For the text-containing cell, return its midpoint in [X, Y] coordinate format. 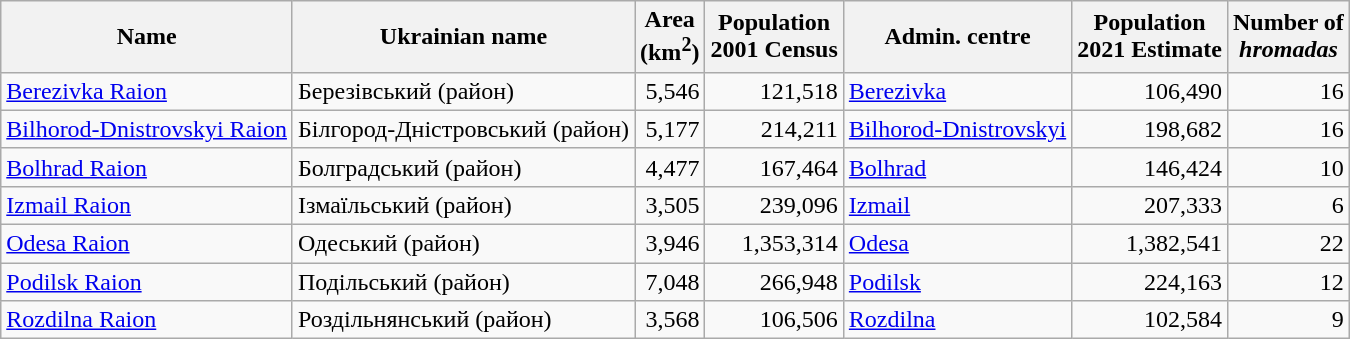
Bilhorod-Dnistrovskyi Raion [147, 129]
Podilsk [957, 282]
1,382,541 [1150, 244]
207,333 [1150, 205]
Admin. centre [957, 37]
Podilsk Raion [147, 282]
Ізмаїльський (район) [463, 205]
Name [147, 37]
7,048 [669, 282]
Ukrainian name [463, 37]
Березівський (район) [463, 91]
Bolhrad Raion [147, 167]
Bilhorod-Dnistrovskyi [957, 129]
5,177 [669, 129]
1,353,314 [774, 244]
6 [1288, 205]
Population 2001 Census [774, 37]
Berezivka [957, 91]
106,490 [1150, 91]
4,477 [669, 167]
Berezivka Raion [147, 91]
Odesa Raion [147, 244]
Одеський (район) [463, 244]
Білгород-Дністровський (район) [463, 129]
Odesa [957, 244]
102,584 [1150, 320]
12 [1288, 282]
Подільський (район) [463, 282]
Population 2021 Estimate [1150, 37]
146,424 [1150, 167]
Роздільнянський (район) [463, 320]
9 [1288, 320]
5,546 [669, 91]
Number of hromadas [1288, 37]
224,163 [1150, 282]
214,211 [774, 129]
239,096 [774, 205]
106,506 [774, 320]
10 [1288, 167]
266,948 [774, 282]
Bolhrad [957, 167]
3,946 [669, 244]
198,682 [1150, 129]
Izmail Raion [147, 205]
22 [1288, 244]
Rozdilna [957, 320]
Rozdilna Raion [147, 320]
167,464 [774, 167]
Болградський (район) [463, 167]
3,568 [669, 320]
Izmail [957, 205]
121,518 [774, 91]
3,505 [669, 205]
Area (km2) [669, 37]
